Provide the (X, Y) coordinate of the cell's center where the given text is located.  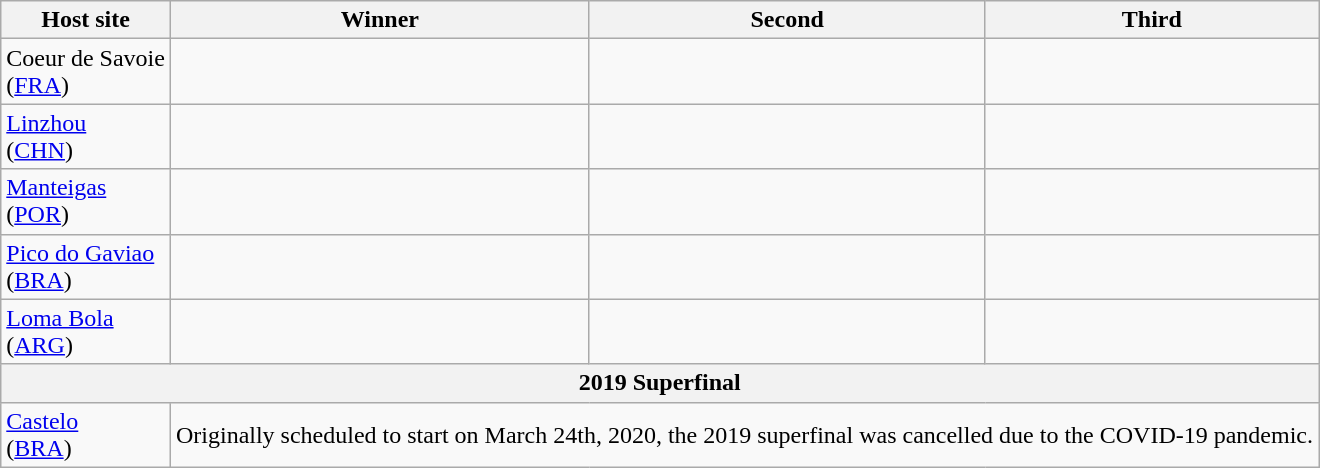
Pico do Gaviao (BRA) (86, 266)
Second (787, 20)
Linzhou (CHN) (86, 136)
2019 Superfinal (660, 383)
Winner (380, 20)
Third (1152, 20)
Originally scheduled to start on March 24th, 2020, the 2019 superfinal was cancelled due to the COVID-19 pandemic. (744, 434)
Host site (86, 20)
Manteigas (POR) (86, 202)
Coeur de Savoie (FRA) (86, 72)
Loma Bola (ARG) (86, 332)
Castelo (BRA) (86, 434)
